Return the [X, Y] coordinate for the center point of the cell that contains the specified text.  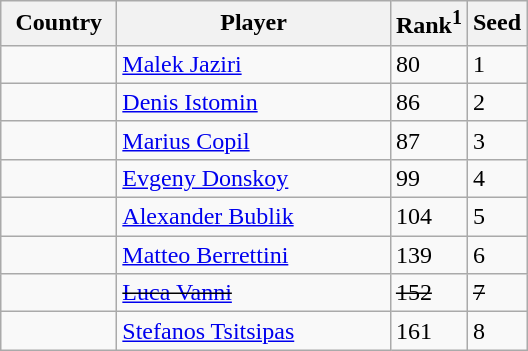
86 [428, 102]
Country [59, 24]
7 [496, 293]
Matteo Berrettini [254, 255]
Alexander Bublik [254, 217]
Seed [496, 24]
139 [428, 255]
Denis Istomin [254, 102]
161 [428, 331]
Rank1 [428, 24]
104 [428, 217]
1 [496, 64]
Stefanos Tsitsipas [254, 331]
Evgeny Donskoy [254, 178]
99 [428, 178]
Player [254, 24]
80 [428, 64]
3 [496, 140]
4 [496, 178]
8 [496, 331]
152 [428, 293]
2 [496, 102]
Malek Jaziri [254, 64]
6 [496, 255]
5 [496, 217]
Luca Vanni [254, 293]
Marius Copil [254, 140]
87 [428, 140]
